Determine the [X, Y] coordinate at the center of the cell enclosing the given text.  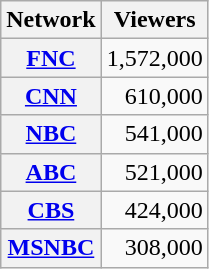
Viewers [154, 20]
FNC [51, 58]
NBC [51, 134]
308,000 [154, 248]
Network [51, 20]
521,000 [154, 172]
541,000 [154, 134]
ABC [51, 172]
424,000 [154, 210]
CBS [51, 210]
MSNBC [51, 248]
1,572,000 [154, 58]
CNN [51, 96]
610,000 [154, 96]
